From the cell containing the given text, extract its center point as (X, Y) coordinate. 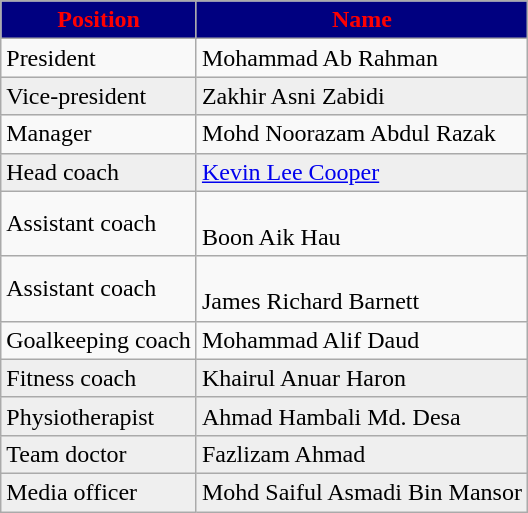
Zakhir Asni Zabidi (362, 96)
President (99, 58)
Boon Aik Hau (362, 224)
James Richard Barnett (362, 288)
Head coach (99, 172)
Mohammad Ab Rahman (362, 58)
Ahmad Hambali Md. Desa (362, 416)
Manager (99, 134)
Vice-president (99, 96)
Mohd Noorazam Abdul Razak (362, 134)
Goalkeeping coach (99, 340)
Mohd Saiful Asmadi Bin Mansor (362, 492)
Mohammad Alif Daud (362, 340)
Kevin Lee Cooper (362, 172)
Name (362, 20)
Fazlizam Ahmad (362, 454)
Physiotherapist (99, 416)
Khairul Anuar Haron (362, 378)
Team doctor (99, 454)
Position (99, 20)
Fitness coach (99, 378)
Media officer (99, 492)
